Determine the (x, y) coordinate at the center of the cell enclosing the given text.  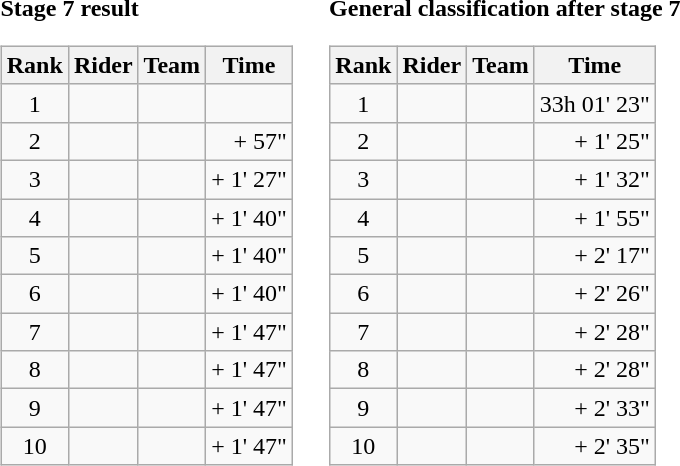
+ 1' 25" (594, 141)
+ 2' 26" (594, 294)
33h 01' 23" (594, 103)
+ 1' 32" (594, 179)
+ 1' 27" (250, 179)
+ 2' 33" (594, 408)
+ 2' 17" (594, 256)
+ 2' 35" (594, 446)
+ 1' 55" (594, 217)
+ 57" (250, 141)
